Pinpoint the cell where the given text exists, returning its (X, Y) midpoint coordinate. 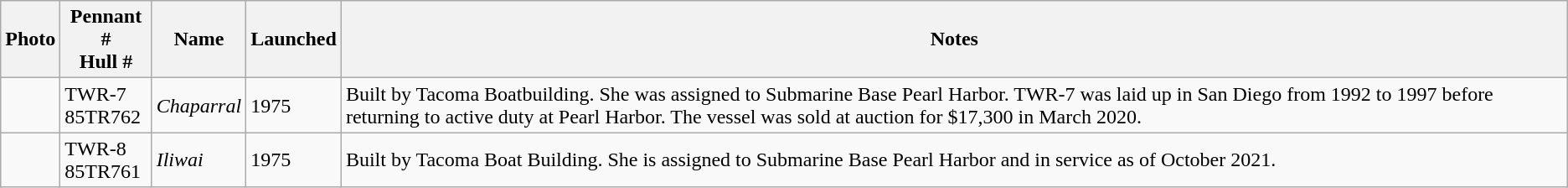
Built by Tacoma Boat Building. She is assigned to Submarine Base Pearl Harbor and in service as of October 2021. (954, 159)
Name (199, 39)
Launched (294, 39)
Notes (954, 39)
Chaparral (199, 106)
Pennant #Hull # (106, 39)
Photo (30, 39)
TWR-885TR761 (106, 159)
TWR-785TR762 (106, 106)
Iliwai (199, 159)
